Pinpoint the cell where the given text exists, returning its [x, y] midpoint coordinate. 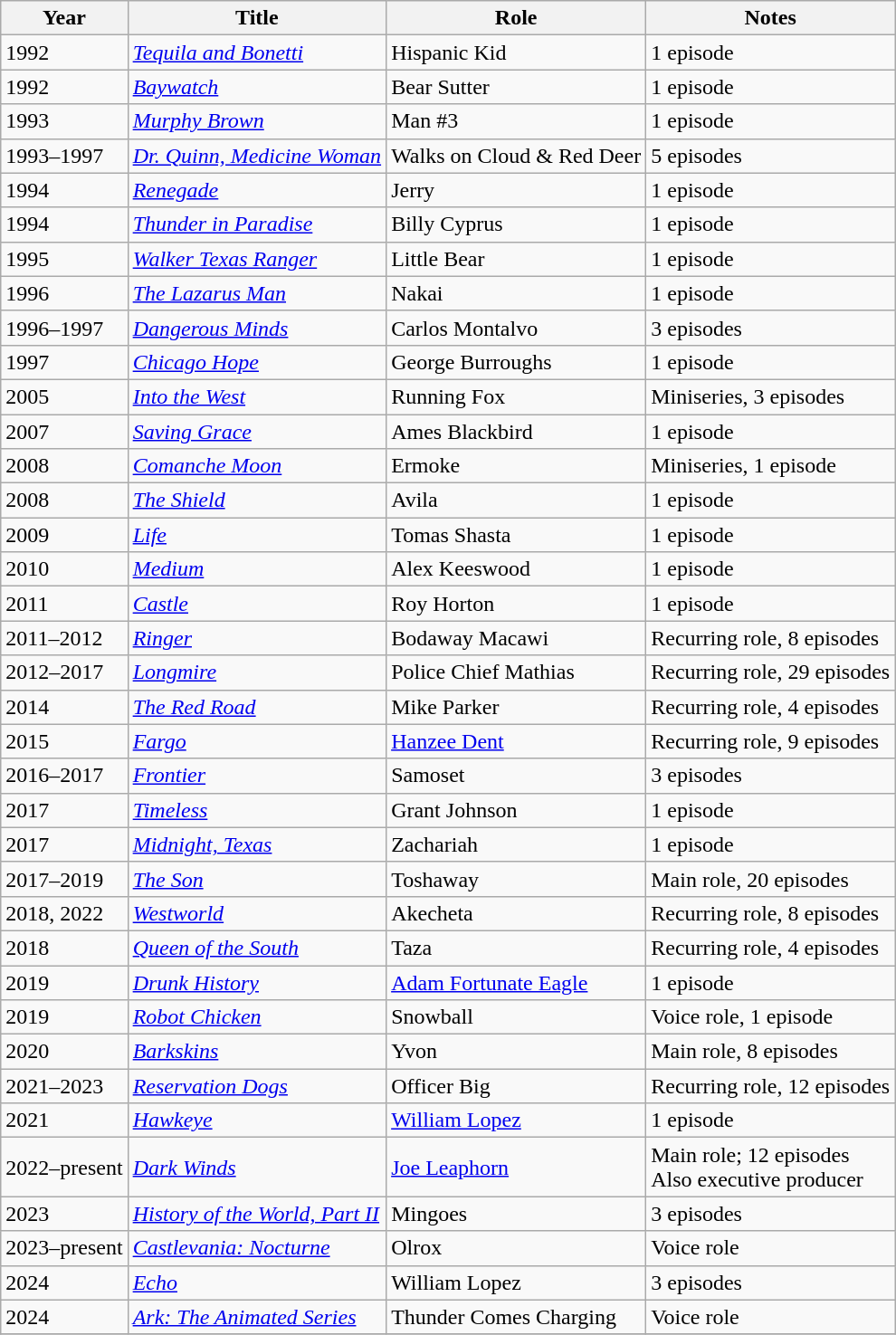
Carlos Montalvo [516, 328]
Dr. Quinn, Medicine Woman [257, 156]
Miniseries, 1 episode [771, 466]
2018, 2022 [64, 913]
2015 [64, 741]
2007 [64, 432]
Renegade [257, 190]
Timeless [257, 810]
Alex Keeswood [516, 569]
Nakai [516, 293]
Hawkeye [257, 1120]
Walker Texas Ranger [257, 259]
Adam Fortunate Eagle [516, 982]
Mingoes [516, 1214]
2016–2017 [64, 776]
Yvon [516, 1052]
2020 [64, 1052]
Main role; 12 episodesAlso executive producer [771, 1168]
Tequila and Bonetti [257, 52]
1996–1997 [64, 328]
Akecheta [516, 913]
1993–1997 [64, 156]
Westworld [257, 913]
Voice role, 1 episode [771, 1017]
Echo [257, 1283]
Recurring role, 12 episodes [771, 1086]
2009 [64, 535]
Tomas Shasta [516, 535]
2017–2019 [64, 879]
2022–present [64, 1168]
Snowball [516, 1017]
Mike Parker [516, 707]
History of the World, Part II [257, 1214]
1997 [64, 362]
Hispanic Kid [516, 52]
Castle [257, 604]
Reservation Dogs [257, 1086]
Man #3 [516, 121]
Bodaway Macawi [516, 638]
Life [257, 535]
Notes [771, 18]
Barkskins [257, 1052]
Running Fox [516, 396]
Roy Horton [516, 604]
Chicago Hope [257, 362]
2021 [64, 1120]
Fargo [257, 741]
Medium [257, 569]
2023–present [64, 1248]
Grant Johnson [516, 810]
Walks on Cloud & Red Deer [516, 156]
5 episodes [771, 156]
2014 [64, 707]
Police Chief Mathias [516, 672]
Comanche Moon [257, 466]
1993 [64, 121]
Saving Grace [257, 432]
George Burroughs [516, 362]
2005 [64, 396]
2011 [64, 604]
2010 [64, 569]
Billy Cyprus [516, 224]
Jerry [516, 190]
Title [257, 18]
1996 [64, 293]
Olrox [516, 1248]
Joe Leaphorn [516, 1168]
Officer Big [516, 1086]
The Son [257, 879]
Ames Blackbird [516, 432]
Recurring role, 9 episodes [771, 741]
2023 [64, 1214]
Robot Chicken [257, 1017]
Midnight, Texas [257, 844]
Thunder Comes Charging [516, 1317]
Samoset [516, 776]
Ark: The Animated Series [257, 1317]
Longmire [257, 672]
Thunder in Paradise [257, 224]
Main role, 8 episodes [771, 1052]
Year [64, 18]
Drunk History [257, 982]
Hanzee Dent [516, 741]
Taza [516, 948]
Little Bear [516, 259]
Role [516, 18]
The Lazarus Man [257, 293]
Recurring role, 29 episodes [771, 672]
Murphy Brown [257, 121]
Ermoke [516, 466]
Zachariah [516, 844]
Miniseries, 3 episodes [771, 396]
Dangerous Minds [257, 328]
Bear Sutter [516, 87]
Main role, 20 episodes [771, 879]
2018 [64, 948]
Toshaway [516, 879]
Queen of the South [257, 948]
Castlevania: Nocturne [257, 1248]
1995 [64, 259]
2012–2017 [64, 672]
Into the West [257, 396]
Avila [516, 501]
The Shield [257, 501]
2011–2012 [64, 638]
Dark Winds [257, 1168]
Ringer [257, 638]
The Red Road [257, 707]
Frontier [257, 776]
2021–2023 [64, 1086]
Baywatch [257, 87]
